Capture the cell that displays the provided text and extract its [X, Y] central coordinate. 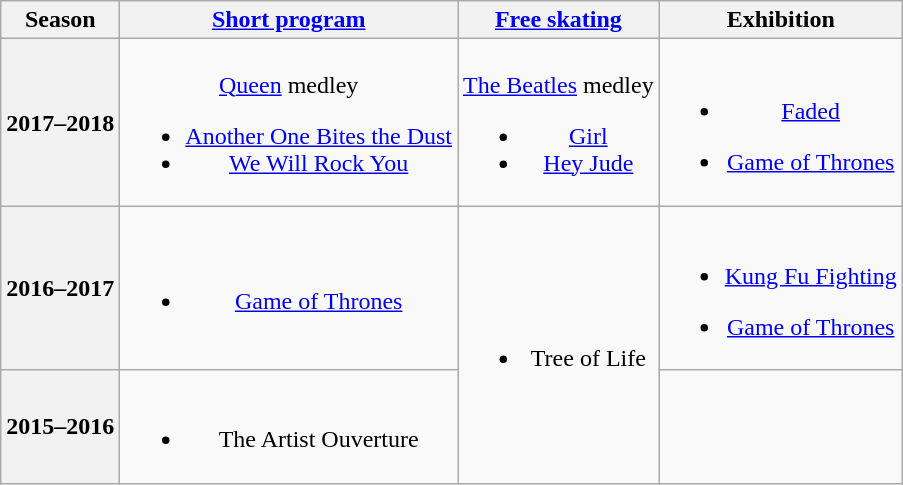
2017–2018 [60, 122]
Short program [289, 20]
Queen medleyAnother One Bites the DustWe Will Rock You [289, 122]
Season [60, 20]
Kung Fu Fighting Game of Thrones [780, 288]
2015–2016 [60, 426]
2016–2017 [60, 288]
The Beatles medleyGirlHey Jude [559, 122]
Faded Game of Thrones [780, 122]
The Artist Ouverture [289, 426]
Game of Thrones [289, 288]
Tree of Life [559, 344]
Exhibition [780, 20]
Free skating [559, 20]
